Identify which cell holds the provided text, then report its [X, Y] central coordinate. 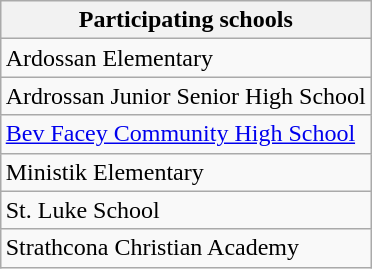
St. Luke School [186, 210]
Bev Facey Community High School [186, 134]
Ardossan Elementary [186, 58]
Participating schools [186, 20]
Ardrossan Junior Senior High School [186, 96]
Strathcona Christian Academy [186, 248]
Ministik Elementary [186, 172]
